Return the [x, y] coordinate for the center point of the cell that contains the specified text.  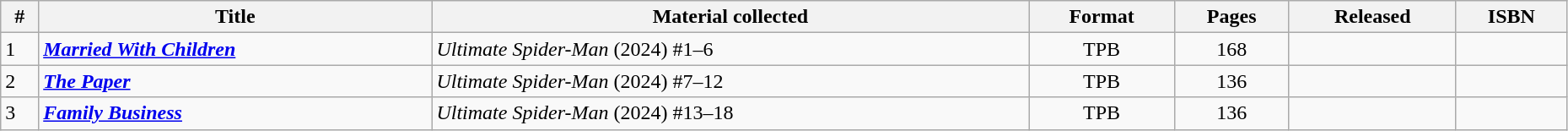
Material collected [730, 17]
Title [235, 17]
Married With Children [235, 49]
Ultimate Spider-Man (2024) #13–18 [730, 113]
168 [1231, 49]
1 [20, 49]
ISBN [1511, 17]
Format [1102, 17]
3 [20, 113]
The Paper [235, 81]
Pages [1231, 17]
# [20, 17]
Ultimate Spider-Man (2024) #7–12 [730, 81]
2 [20, 81]
Family Business [235, 113]
Released [1372, 17]
Ultimate Spider-Man (2024) #1–6 [730, 49]
